Scan for the cell matching the given text and deliver its (x, y) coordinate at center. 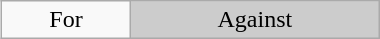
Against (254, 20)
For (66, 20)
